For the text-containing cell, return its midpoint in [X, Y] coordinate format. 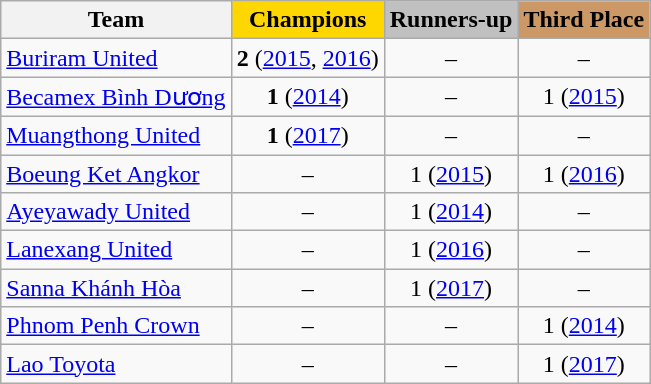
Team [116, 20]
Becamex Bình Dương [116, 97]
Third Place [584, 20]
Ayeyawady United [116, 212]
Champions [308, 20]
Boeung Ket Angkor [116, 173]
Lanexang United [116, 250]
Sanna Khánh Hòa [116, 288]
2 (2015, 2016) [308, 58]
Muangthong United [116, 135]
Buriram United [116, 58]
Phnom Penh Crown [116, 326]
Lao Toyota [116, 364]
Runners-up [451, 20]
